Identify which cell holds the provided text, then report its [x, y] central coordinate. 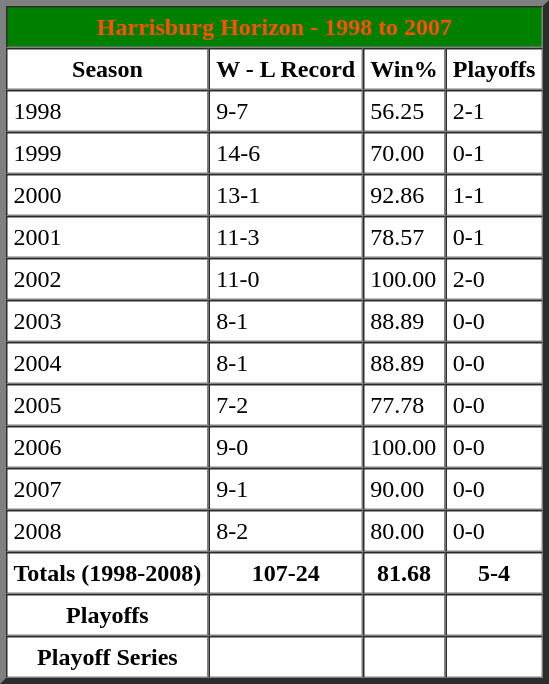
2000 [108, 195]
56.25 [404, 111]
70.00 [404, 153]
2-0 [494, 279]
2006 [108, 447]
1-1 [494, 195]
Totals (1998-2008) [108, 573]
2002 [108, 279]
5-4 [494, 573]
2004 [108, 363]
80.00 [404, 531]
11-0 [286, 279]
Season [108, 69]
9-7 [286, 111]
78.57 [404, 237]
2-1 [494, 111]
Harrisburg Horizon - 1998 to 2007 [274, 27]
107-24 [286, 573]
1998 [108, 111]
2003 [108, 321]
90.00 [404, 489]
2007 [108, 489]
9-1 [286, 489]
2008 [108, 531]
13-1 [286, 195]
77.78 [404, 405]
9-0 [286, 447]
Playoff Series [108, 657]
2005 [108, 405]
7-2 [286, 405]
11-3 [286, 237]
81.68 [404, 573]
W - L Record [286, 69]
8-2 [286, 531]
1999 [108, 153]
14-6 [286, 153]
92.86 [404, 195]
Win% [404, 69]
2001 [108, 237]
